Locate the cell with the specified text and output its [X, Y] center coordinate. 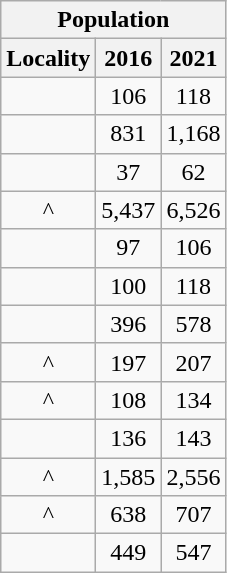
37 [128, 172]
6,526 [194, 210]
707 [194, 515]
207 [194, 362]
831 [128, 134]
578 [194, 324]
1,168 [194, 134]
396 [128, 324]
449 [128, 553]
100 [128, 286]
Population [114, 20]
62 [194, 172]
134 [194, 400]
Locality [48, 58]
197 [128, 362]
143 [194, 438]
2021 [194, 58]
97 [128, 248]
1,585 [128, 477]
5,437 [128, 210]
2016 [128, 58]
638 [128, 515]
2,556 [194, 477]
547 [194, 553]
108 [128, 400]
136 [128, 438]
